Capture the cell that displays the provided text and extract its [X, Y] central coordinate. 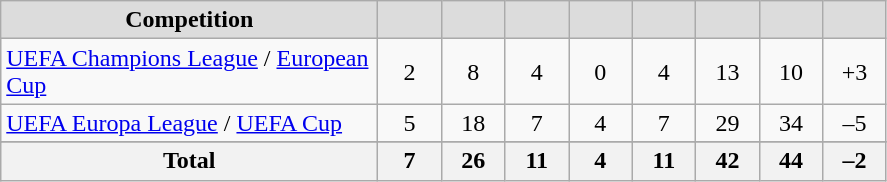
34 [791, 123]
+3 [855, 72]
8 [473, 72]
42 [728, 161]
26 [473, 161]
Total [190, 161]
10 [791, 72]
5 [410, 123]
29 [728, 123]
UEFA Champions League / European Cup [190, 72]
13 [728, 72]
Competition [190, 20]
2 [410, 72]
18 [473, 123]
UEFA Europa League / UEFA Cup [190, 123]
44 [791, 161]
0 [600, 72]
–5 [855, 123]
–2 [855, 161]
